Locate the cell with the specified text and output its [x, y] center coordinate. 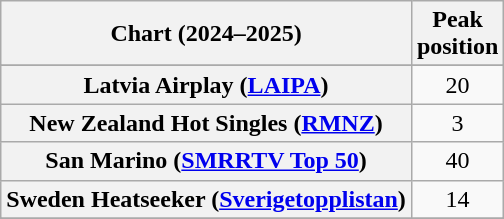
40 [457, 161]
3 [457, 123]
Peakposition [457, 34]
Sweden Heatseeker (Sverigetopplistan) [206, 199]
San Marino (SMRRTV Top 50) [206, 161]
Chart (2024–2025) [206, 34]
20 [457, 85]
Latvia Airplay (LAIPA) [206, 85]
New Zealand Hot Singles (RMNZ) [206, 123]
14 [457, 199]
